Detect which cell encompasses the target text, then output its (x, y) center coordinate. 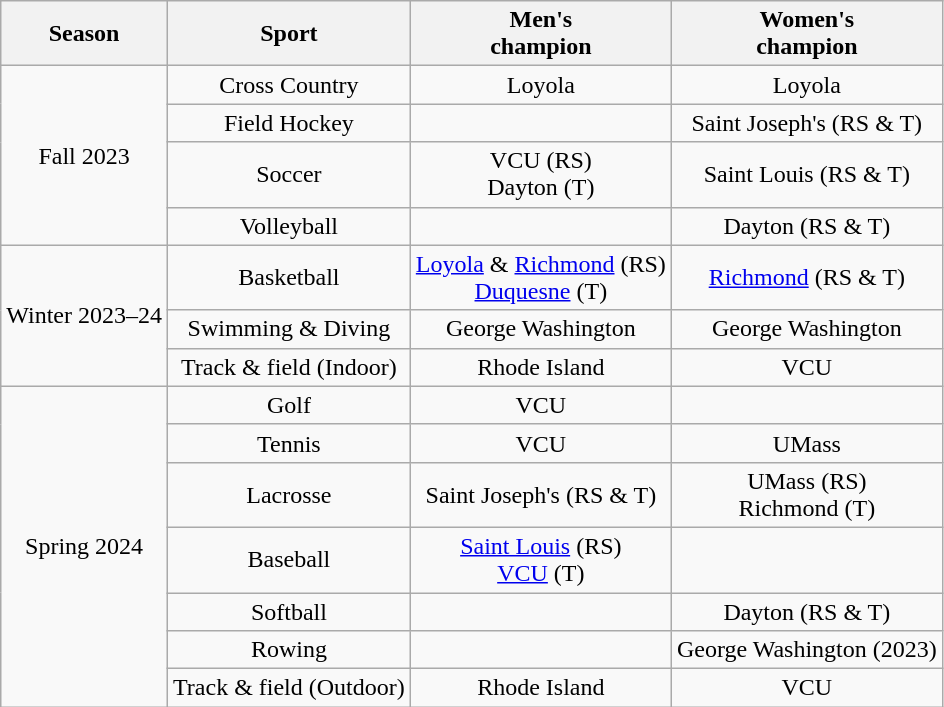
Baseball (288, 560)
Richmond (RS & T) (806, 278)
Soccer (288, 174)
George Washington (2023) (806, 650)
Spring 2024 (84, 546)
Loyola & Richmond (RS)Duquesne (T) (540, 278)
Saint Louis (RS & T) (806, 174)
Track & field (Outdoor) (288, 688)
VCU (RS)Dayton (T) (540, 174)
UMass (RS)Richmond (T) (806, 494)
Women'schampion (806, 34)
Tennis (288, 443)
Swimming & Diving (288, 329)
Cross Country (288, 85)
Men'schampion (540, 34)
Winter 2023–24 (84, 316)
Field Hockey (288, 123)
Volleyball (288, 226)
Saint Louis (RS)VCU (T) (540, 560)
UMass (806, 443)
Basketball (288, 278)
Lacrosse (288, 494)
Sport (288, 34)
Track & field (Indoor) (288, 367)
Fall 2023 (84, 156)
Season (84, 34)
Softball (288, 611)
Rowing (288, 650)
Golf (288, 405)
